Find where the given text appears and provide that cell's center as (x, y) coordinate. 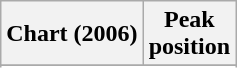
Chart (2006) (72, 34)
Peakposition (189, 34)
